Return (x, y) of the center of cell containing provided text 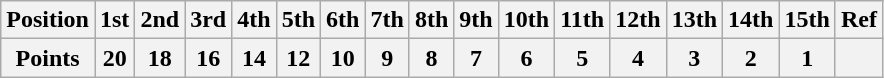
7th (387, 20)
Position (48, 20)
3 (694, 58)
5th (298, 20)
4 (638, 58)
5 (582, 58)
7 (476, 58)
4th (254, 20)
15th (807, 20)
8 (431, 58)
9 (387, 58)
1st (114, 20)
Ref (858, 20)
3rd (208, 20)
18 (160, 58)
12th (638, 20)
20 (114, 58)
8th (431, 20)
9th (476, 20)
6 (526, 58)
10th (526, 20)
12 (298, 58)
13th (694, 20)
10 (343, 58)
16 (208, 58)
14th (751, 20)
2nd (160, 20)
1 (807, 58)
Points (48, 58)
2 (751, 58)
11th (582, 20)
14 (254, 58)
6th (343, 20)
